Provide the [x, y] coordinate of the cell's center where the given text is located.  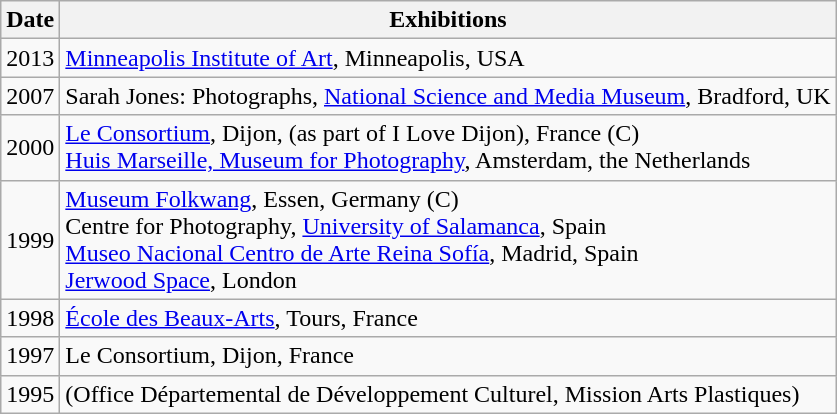
Exhibitions [448, 20]
Le Consortium, Dijon, France [448, 356]
2013 [30, 58]
2000 [30, 148]
(Office Départemental de Développement Culturel, Mission Arts Plastiques) [448, 394]
Minneapolis Institute of Art, Minneapolis, USA [448, 58]
Le Consortium, Dijon, (as part of I Love Dijon), France (C)Huis Marseille, Museum for Photography, Amsterdam, the Netherlands [448, 148]
1995 [30, 394]
Sarah Jones: Photographs, National Science and Media Museum, Bradford, UK [448, 96]
École des Beaux-Arts, Tours, France [448, 318]
1997 [30, 356]
1999 [30, 240]
2007 [30, 96]
1998 [30, 318]
Date [30, 20]
